From the cell containing the given text, extract its center point as [X, Y] coordinate. 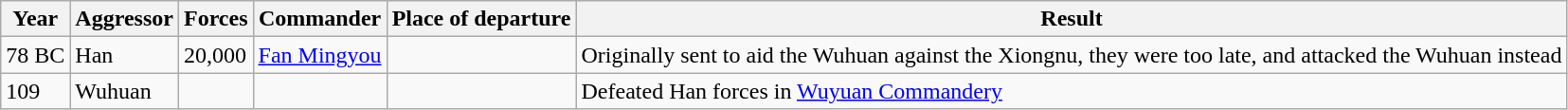
109 [36, 91]
20,000 [216, 55]
Han [125, 55]
Year [36, 19]
Defeated Han forces in Wuyuan Commandery [1072, 91]
Result [1072, 19]
Fan Mingyou [320, 55]
Wuhuan [125, 91]
78 BC [36, 55]
Commander [320, 19]
Forces [216, 19]
Originally sent to aid the Wuhuan against the Xiongnu, they were too late, and attacked the Wuhuan instead [1072, 55]
Place of departure [481, 19]
Aggressor [125, 19]
